Determine the [x, y] coordinate at the center of the cell enclosing the given text.  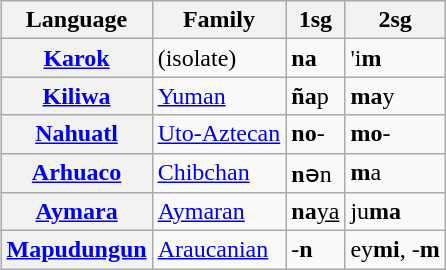
Aymara [76, 212]
mo- [395, 134]
2sg [395, 20]
juma [395, 212]
ñap [316, 96]
Kiliwa [76, 96]
Mapudungun [76, 250]
(isolate) [219, 58]
Language [76, 20]
Aymaran [219, 212]
na [316, 58]
-n [316, 250]
ma [395, 173]
Karok [76, 58]
nən [316, 173]
eymi, -m [395, 250]
Chibchan [219, 173]
1sg [316, 20]
Family [219, 20]
naya [316, 212]
may [395, 96]
Yuman [219, 96]
Uto-Aztecan [219, 134]
no- [316, 134]
Arhuaco [76, 173]
Araucanian [219, 250]
Nahuatl [76, 134]
'im [395, 58]
